For the text-containing cell, return its midpoint in [x, y] coordinate format. 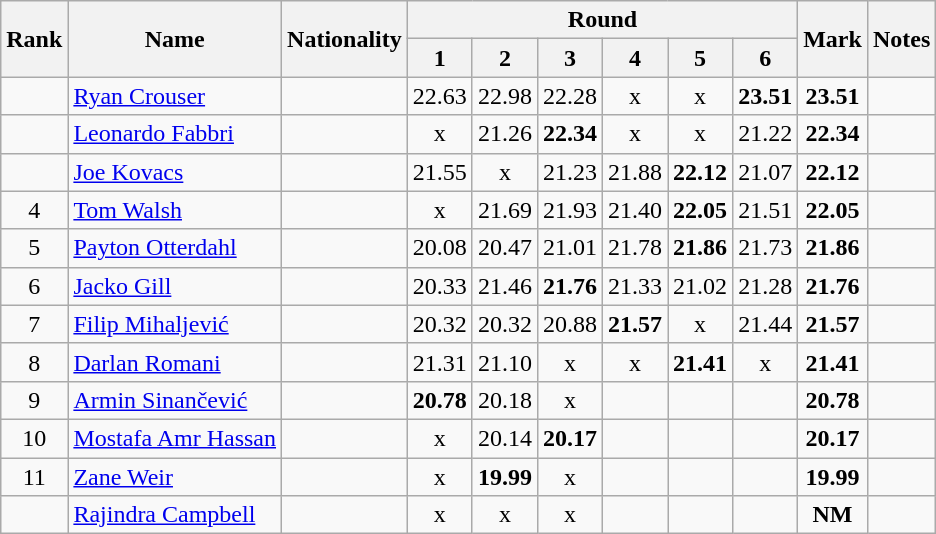
Mark [833, 39]
Nationality [345, 39]
21.69 [504, 210]
22.28 [570, 96]
20.14 [504, 438]
21.02 [700, 286]
21.26 [504, 134]
9 [34, 400]
Zane Weir [175, 477]
Armin Sinančević [175, 400]
21.88 [634, 172]
Mostafa Amr Hassan [175, 438]
Joe Kovacs [175, 172]
Rajindra Campbell [175, 515]
8 [34, 362]
21.22 [766, 134]
Leonardo Fabbri [175, 134]
20.08 [440, 248]
21.23 [570, 172]
21.51 [766, 210]
10 [34, 438]
7 [34, 324]
1 [440, 58]
21.44 [766, 324]
Payton Otterdahl [175, 248]
20.47 [504, 248]
21.31 [440, 362]
21.93 [570, 210]
21.55 [440, 172]
Tom Walsh [175, 210]
11 [34, 477]
21.78 [634, 248]
21.46 [504, 286]
NM [833, 515]
Notes [901, 39]
Filip Mihaljević [175, 324]
20.88 [570, 324]
Jacko Gill [175, 286]
22.98 [504, 96]
Name [175, 39]
20.33 [440, 286]
22.63 [440, 96]
21.33 [634, 286]
21.07 [766, 172]
21.40 [634, 210]
Round [602, 20]
21.10 [504, 362]
21.28 [766, 286]
Rank [34, 39]
20.18 [504, 400]
21.01 [570, 248]
Darlan Romani [175, 362]
3 [570, 58]
21.73 [766, 248]
Ryan Crouser [175, 96]
2 [504, 58]
